Search for the cell housing the specified text and yield its (x, y) center coordinate. 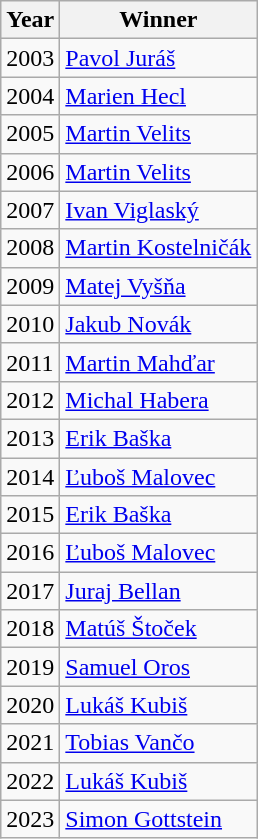
2003 (30, 58)
2018 (30, 629)
2017 (30, 591)
2012 (30, 400)
Matúš Štoček (158, 629)
Michal Habera (158, 400)
Matej Vyšňa (158, 286)
Winner (158, 20)
2014 (30, 477)
2019 (30, 667)
Martin Mahďar (158, 362)
2006 (30, 172)
2008 (30, 248)
Samuel Oros (158, 667)
2020 (30, 705)
Marien Hecl (158, 96)
2021 (30, 743)
Ivan Viglaský (158, 210)
2016 (30, 553)
Pavol Juráš (158, 58)
2015 (30, 515)
2011 (30, 362)
2023 (30, 819)
2009 (30, 286)
Jakub Novák (158, 324)
2004 (30, 96)
Martin Kostelničák (158, 248)
2013 (30, 438)
2007 (30, 210)
Year (30, 20)
Simon Gottstein (158, 819)
Tobias Vančo (158, 743)
2005 (30, 134)
Juraj Bellan (158, 591)
2010 (30, 324)
2022 (30, 781)
